From the cell containing the given text, extract its center point as [X, Y] coordinate. 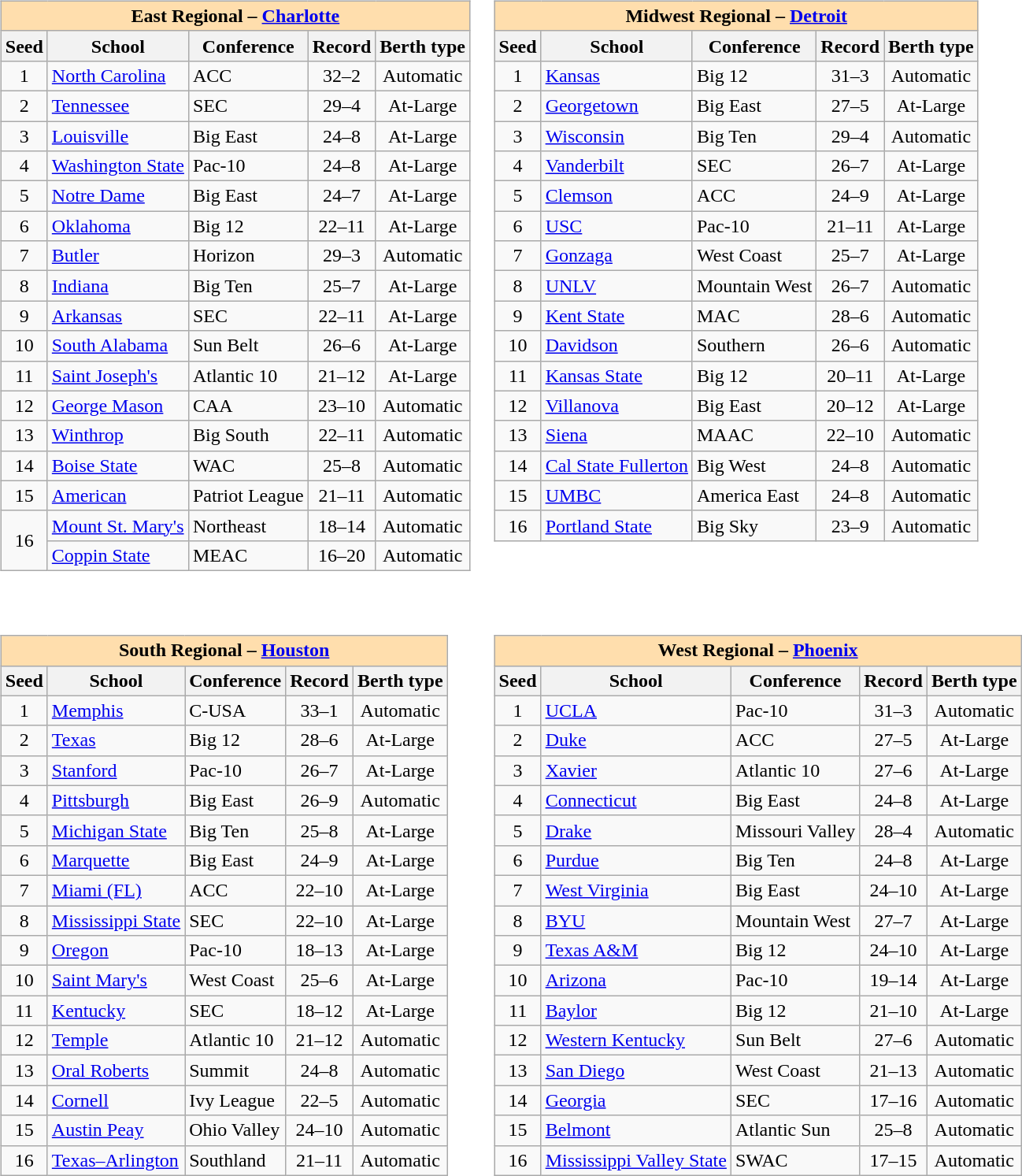
23–9 [850, 525]
Xavier [636, 770]
Oregon [116, 951]
MAC [754, 316]
Big West [754, 466]
Georgetown [617, 106]
Atlantic Sun [795, 1130]
Villanova [617, 406]
WAC [248, 466]
Winthrop [118, 436]
BYU [636, 921]
Southern [754, 346]
Kansas State [617, 376]
Northeast [248, 525]
Coppin State [118, 555]
29–3 [342, 256]
17–16 [894, 1100]
Texas A&M [636, 951]
West Virginia [636, 890]
Butler [118, 256]
Baylor [636, 1011]
CAA [248, 406]
UNLV [617, 286]
North Carolina [118, 76]
Mississippi State [116, 921]
18–13 [320, 951]
Michigan State [116, 830]
Southland [235, 1160]
Siena [617, 436]
Drake [636, 830]
MAAC [754, 436]
26–9 [320, 800]
USC [617, 226]
Memphis [116, 710]
Austin Peay [116, 1130]
MEAC [248, 555]
Temple [116, 1041]
Big South [248, 436]
Duke [636, 740]
Patriot League [248, 495]
SWAC [795, 1160]
C-USA [235, 710]
18–14 [342, 525]
32–2 [342, 76]
East Regional – Charlotte [235, 16]
19–14 [894, 981]
Missouri Valley [795, 830]
Saint Joseph's [118, 376]
Tennessee [118, 106]
South Regional – Houston [224, 651]
16–20 [342, 555]
Oklahoma [118, 226]
Mississippi Valley State [636, 1160]
18–12 [320, 1011]
Saint Mary's [116, 981]
Oral Roberts [116, 1070]
UMBC [617, 495]
Ivy League [235, 1100]
20–12 [850, 406]
Cal State Fullerton [617, 466]
Georgia [636, 1100]
Pittsburgh [116, 800]
George Mason [118, 406]
Connecticut [636, 800]
America East [754, 495]
Texas–Arlington [116, 1160]
Clemson [617, 196]
Kentucky [116, 1011]
23–10 [342, 406]
21–13 [894, 1070]
27–7 [894, 921]
28–4 [894, 830]
UCLA [636, 710]
Louisville [118, 136]
Arkansas [118, 316]
Horizon [248, 256]
Marquette [116, 860]
Kent State [617, 316]
San Diego [636, 1070]
Vanderbilt [617, 166]
Stanford [116, 770]
Indiana [118, 286]
Summit [235, 1070]
24–7 [342, 196]
Washington State [118, 166]
Belmont [636, 1130]
Mount St. Mary's [118, 525]
Wisconsin [617, 136]
Big Sky [754, 525]
33–1 [320, 710]
Davidson [617, 346]
Arizona [636, 981]
25–6 [320, 981]
Ohio Valley [235, 1130]
Texas [116, 740]
20–11 [850, 376]
Purdue [636, 860]
West Regional – Phoenix [757, 651]
22–5 [320, 1100]
Miami (FL) [116, 890]
Cornell [116, 1100]
Boise State [118, 466]
17–15 [894, 1160]
Notre Dame [118, 196]
South Alabama [118, 346]
American [118, 495]
21–10 [894, 1011]
Gonzaga [617, 256]
Western Kentucky [636, 1041]
Midwest Regional – Detroit [736, 16]
Portland State [617, 525]
Kansas [617, 76]
